Return the [x, y] coordinate for the center point of the cell that contains the specified text.  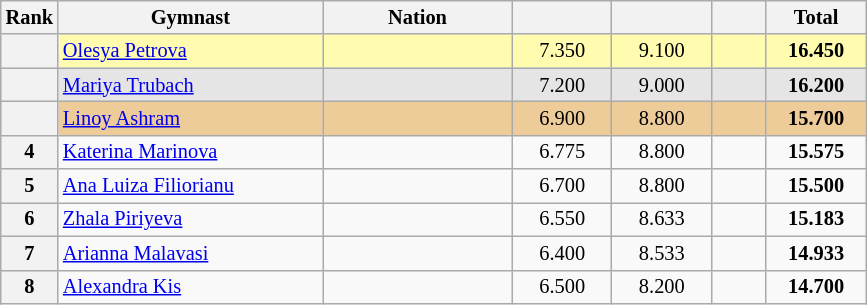
6.775 [562, 152]
8.200 [662, 287]
8.633 [662, 219]
6 [30, 219]
15.500 [816, 186]
7 [30, 253]
15.575 [816, 152]
9.000 [662, 85]
Zhala Piriyeva [190, 219]
7.350 [562, 51]
16.200 [816, 85]
5 [30, 186]
Katerina Marinova [190, 152]
6.700 [562, 186]
Mariya Trubach [190, 85]
Olesya Petrova [190, 51]
Ana Luiza Filiorianu [190, 186]
8.533 [662, 253]
Linoy Ashram [190, 118]
Rank [30, 17]
6.900 [562, 118]
Alexandra Kis [190, 287]
Arianna Malavasi [190, 253]
7.200 [562, 85]
9.100 [662, 51]
Gymnast [190, 17]
4 [30, 152]
Nation [418, 17]
16.450 [816, 51]
6.550 [562, 219]
6.500 [562, 287]
14.700 [816, 287]
8 [30, 287]
14.933 [816, 253]
Total [816, 17]
15.183 [816, 219]
6.400 [562, 253]
15.700 [816, 118]
